Output the [X, Y] coordinate of the center of the cell containing the given text.  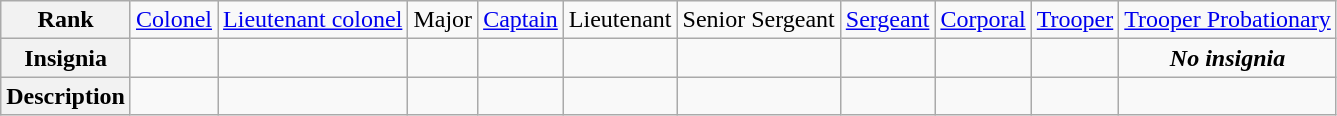
Lieutenant [620, 20]
Description [66, 96]
Lieutenant colonel [313, 20]
Senior Sergeant [758, 20]
Major [443, 20]
No insignia [1228, 58]
Corporal [983, 20]
Sergeant [888, 20]
Rank [66, 20]
Trooper [1075, 20]
Insignia [66, 58]
Trooper Probationary [1228, 20]
Captain [521, 20]
Colonel [174, 20]
